Search for the cell housing the specified text and yield its (X, Y) center coordinate. 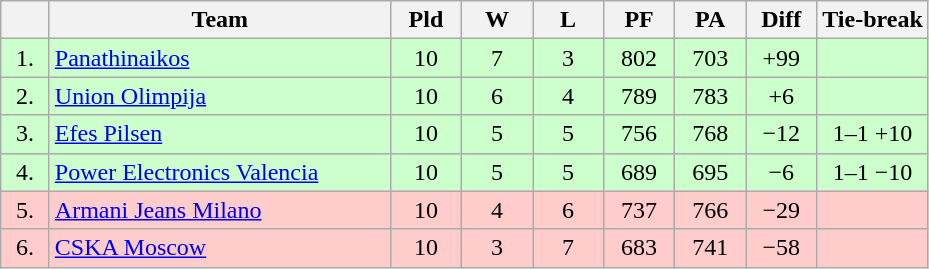
1. (26, 58)
6. (26, 248)
703 (710, 58)
783 (710, 96)
+6 (782, 96)
1–1 −10 (873, 172)
L (568, 20)
−58 (782, 248)
W (496, 20)
766 (710, 210)
−6 (782, 172)
Pld (426, 20)
Efes Pilsen (220, 134)
756 (640, 134)
Armani Jeans Milano (220, 210)
737 (640, 210)
802 (640, 58)
Union Olimpija (220, 96)
695 (710, 172)
PF (640, 20)
Panathinaikos (220, 58)
5. (26, 210)
Tie-break (873, 20)
683 (640, 248)
CSKA Moscow (220, 248)
741 (710, 248)
Diff (782, 20)
768 (710, 134)
689 (640, 172)
+99 (782, 58)
3. (26, 134)
Power Electronics Valencia (220, 172)
−12 (782, 134)
2. (26, 96)
1–1 +10 (873, 134)
PA (710, 20)
789 (640, 96)
−29 (782, 210)
4. (26, 172)
Team (220, 20)
